Determine the [x, y] coordinate at the center of the cell enclosing the given text.  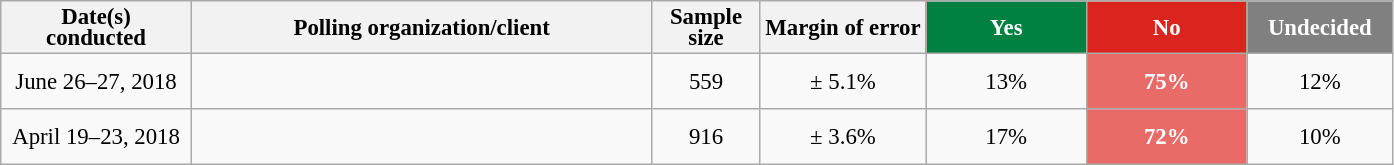
± 5.1% [843, 82]
Yes [1006, 28]
72% [1166, 137]
Undecided [1320, 28]
916 [706, 137]
April 19–23, 2018 [96, 137]
± 3.6% [843, 137]
13% [1006, 82]
559 [706, 82]
Sample size [706, 28]
12% [1320, 82]
75% [1166, 82]
June 26–27, 2018 [96, 82]
10% [1320, 137]
Polling organization/client [422, 28]
No [1166, 28]
17% [1006, 137]
Margin of error [843, 28]
Date(s)conducted [96, 28]
